Find where the given text appears and provide that cell's center as (X, Y) coordinate. 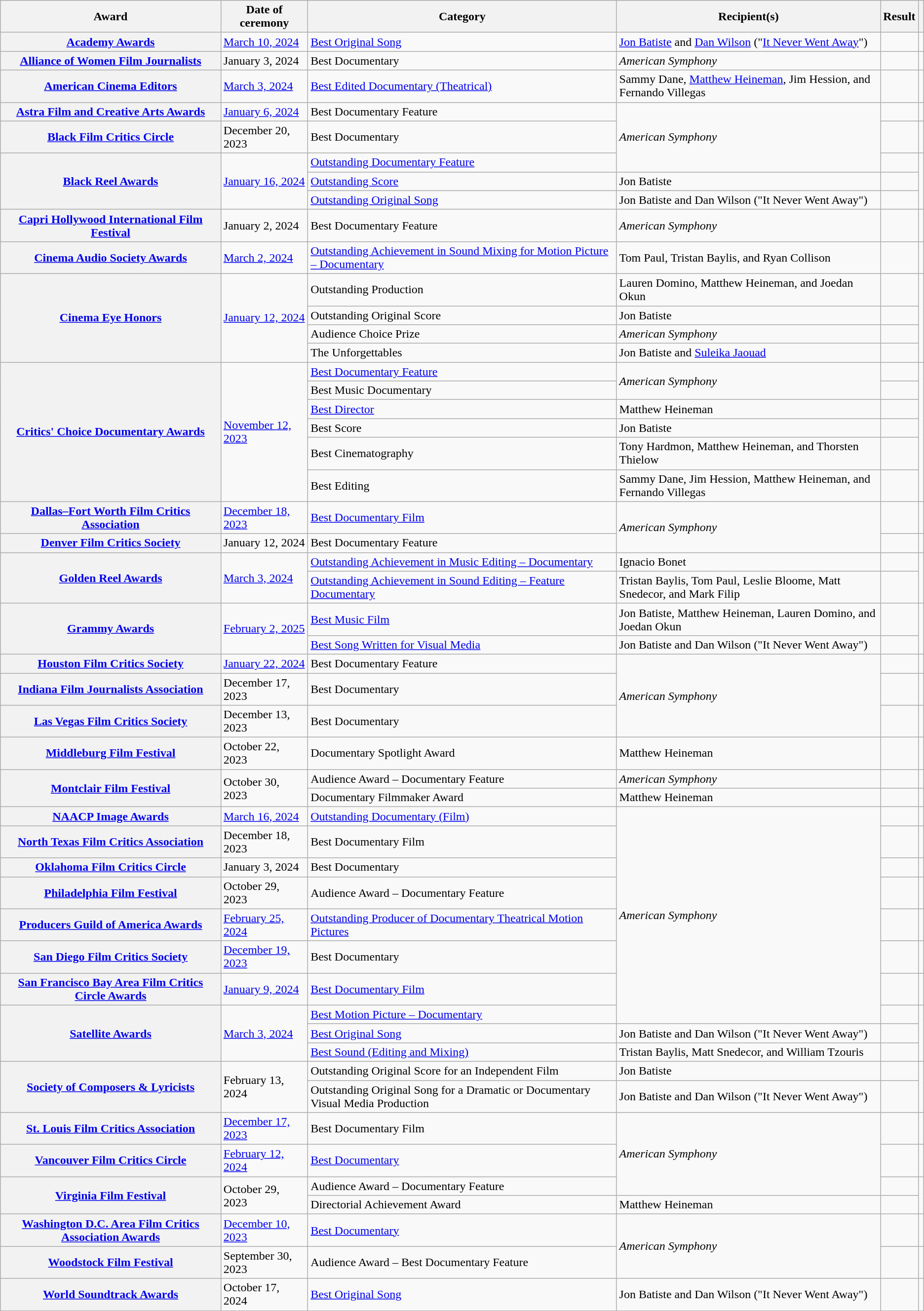
October 22, 2023 (264, 753)
Best Motion Picture – Documentary (462, 1014)
Washington D.C. Area Film Critics Association Awards (111, 1230)
January 22, 2024 (264, 663)
Recipient(s) (748, 17)
World Soundtrack Awards (111, 1294)
Satellite Awards (111, 1033)
Cinema Eye Honors (111, 318)
Outstanding Achievement in Music Editing – Documentary (462, 562)
Golden Reel Awards (111, 578)
November 12, 2023 (264, 432)
January 9, 2024 (264, 989)
March 10, 2024 (264, 42)
Critics' Choice Documentary Awards (111, 432)
Academy Awards (111, 42)
Grammy Awards (111, 629)
Best Sound (Editing and Mixing) (462, 1052)
Black Film Critics Circle (111, 137)
February 2, 2025 (264, 629)
Ignacio Bonet (748, 562)
Best Cinematography (462, 453)
Society of Composers & Lyricists (111, 1087)
Virginia Film Festival (111, 1195)
Documentary Spotlight Award (462, 753)
February 13, 2024 (264, 1087)
Outstanding Documentary (Film) (462, 816)
Outstanding Original Song (462, 200)
Outstanding Score (462, 181)
January 6, 2024 (264, 112)
Woodstock Film Festival (111, 1263)
St. Louis Film Critics Association (111, 1128)
Middleburg Film Festival (111, 753)
October 30, 2023 (264, 788)
Outstanding Original Song for a Dramatic or Documentary Visual Media Production (462, 1096)
December 20, 2023 (264, 137)
NAACP Image Awards (111, 816)
Vancouver Film Critics Circle (111, 1161)
Date of ceremony (264, 17)
December 10, 2023 (264, 1230)
Best Music Film (462, 619)
Best Edited Documentary (Theatrical) (462, 86)
Houston Film Critics Society (111, 663)
Sammy Dane, Matthew Heineman, Jim Hession, and Fernando Villegas (748, 86)
Lauren Domino, Matthew Heineman, and Joedan Okun (748, 289)
Las Vegas Film Critics Society (111, 722)
December 13, 2023 (264, 722)
October 17, 2024 (264, 1294)
Cinema Audio Society Awards (111, 258)
North Texas Film Critics Association (111, 842)
Audience Award – Best Documentary Feature (462, 1263)
January 2, 2024 (264, 225)
Tristan Baylis, Matt Snedecor, and William Tzouris (748, 1052)
Best Director (462, 409)
Denver Film Critics Society (111, 543)
Oklahoma Film Critics Circle (111, 867)
December 19, 2023 (264, 957)
Directorial Achievement Award (462, 1205)
Best Editing (462, 486)
Dallas–Fort Worth Film Critics Association (111, 517)
February 25, 2024 (264, 925)
January 16, 2024 (264, 181)
Best Music Documentary (462, 390)
Tony Hardmon, Matthew Heineman, and Thorsten Thielow (748, 453)
Montclair Film Festival (111, 788)
Outstanding Producer of Documentary Theatrical Motion Pictures (462, 925)
Tom Paul, Tristan Baylis, and Ryan Collison (748, 258)
Outstanding Documentary Feature (462, 162)
Outstanding Achievement in Sound Mixing for Motion Picture – Documentary (462, 258)
March 16, 2024 (264, 816)
February 12, 2024 (264, 1161)
Tristan Baylis, Tom Paul, Leslie Bloome, Matt Snedecor, and Mark Filip (748, 587)
Indiana Film Journalists Association (111, 689)
San Francisco Bay Area Film Critics Circle Awards (111, 989)
Outstanding Original Score for an Independent Film (462, 1071)
Best Score (462, 428)
Outstanding Production (462, 289)
Category (462, 17)
Astra Film and Creative Arts Awards (111, 112)
Philadelphia Film Festival (111, 892)
San Diego Film Critics Society (111, 957)
Audience Choice Prize (462, 334)
The Unforgettables (462, 353)
Outstanding Original Score (462, 315)
Producers Guild of America Awards (111, 925)
Outstanding Achievement in Sound Editing – Feature Documentary (462, 587)
Capri Hollywood International Film Festival (111, 225)
Award (111, 17)
March 2, 2024 (264, 258)
Jon Batiste and Suleika Jaouad (748, 353)
Alliance of Women Film Journalists (111, 61)
Jon Batiste, Matthew Heineman, Lauren Domino, and Joedan Okun (748, 619)
American Cinema Editors (111, 86)
Documentary Filmmaker Award (462, 798)
Best Song Written for Visual Media (462, 645)
Result (899, 17)
Black Reel Awards (111, 181)
Sammy Dane, Jim Hession, Matthew Heineman, and Fernando Villegas (748, 486)
September 30, 2023 (264, 1263)
